Detect which cell encompasses the target text, then output its (x, y) center coordinate. 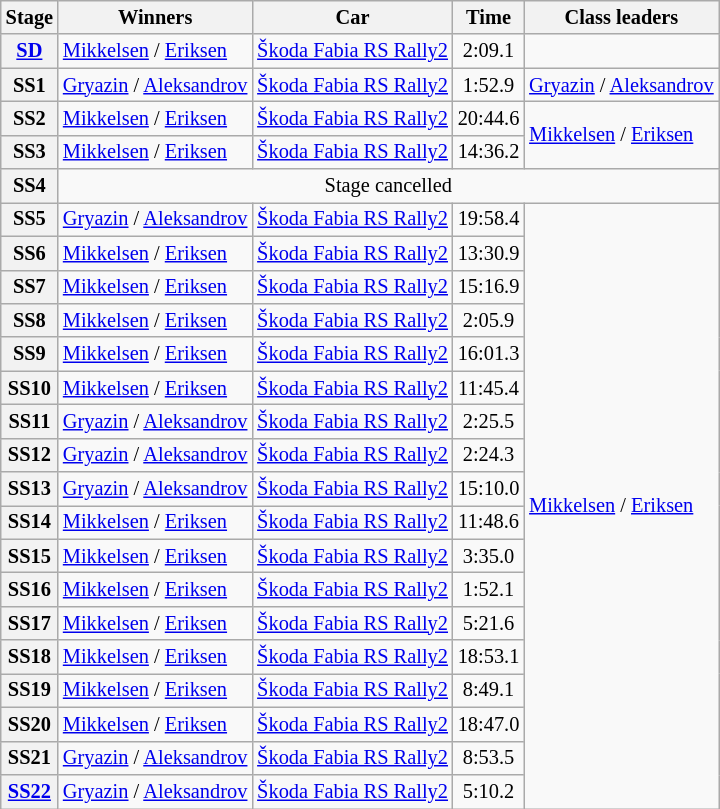
18:47.0 (488, 724)
SS10 (30, 388)
SS4 (30, 186)
SS19 (30, 690)
SS15 (30, 556)
2:09.1 (488, 51)
SD (30, 51)
8:49.1 (488, 690)
SS3 (30, 152)
15:16.9 (488, 287)
15:10.0 (488, 489)
20:44.6 (488, 118)
2:05.9 (488, 320)
SS17 (30, 623)
Winners (155, 17)
2:24.3 (488, 455)
3:35.0 (488, 556)
14:36.2 (488, 152)
8:53.5 (488, 758)
SS13 (30, 489)
SS21 (30, 758)
Stage (30, 17)
13:30.9 (488, 253)
18:53.1 (488, 657)
1:52.9 (488, 85)
SS8 (30, 320)
Class leaders (621, 17)
SS2 (30, 118)
SS12 (30, 455)
SS9 (30, 354)
SS18 (30, 657)
SS20 (30, 724)
SS5 (30, 219)
5:21.6 (488, 623)
5:10.2 (488, 791)
2:25.5 (488, 421)
16:01.3 (488, 354)
Car (352, 17)
Time (488, 17)
SS6 (30, 253)
19:58.4 (488, 219)
SS11 (30, 421)
11:48.6 (488, 522)
1:52.1 (488, 589)
Stage cancelled (388, 186)
SS7 (30, 287)
11:45.4 (488, 388)
SS22 (30, 791)
SS1 (30, 85)
SS16 (30, 589)
SS14 (30, 522)
